Provide the [x, y] coordinate of the cell's center where the given text is located.  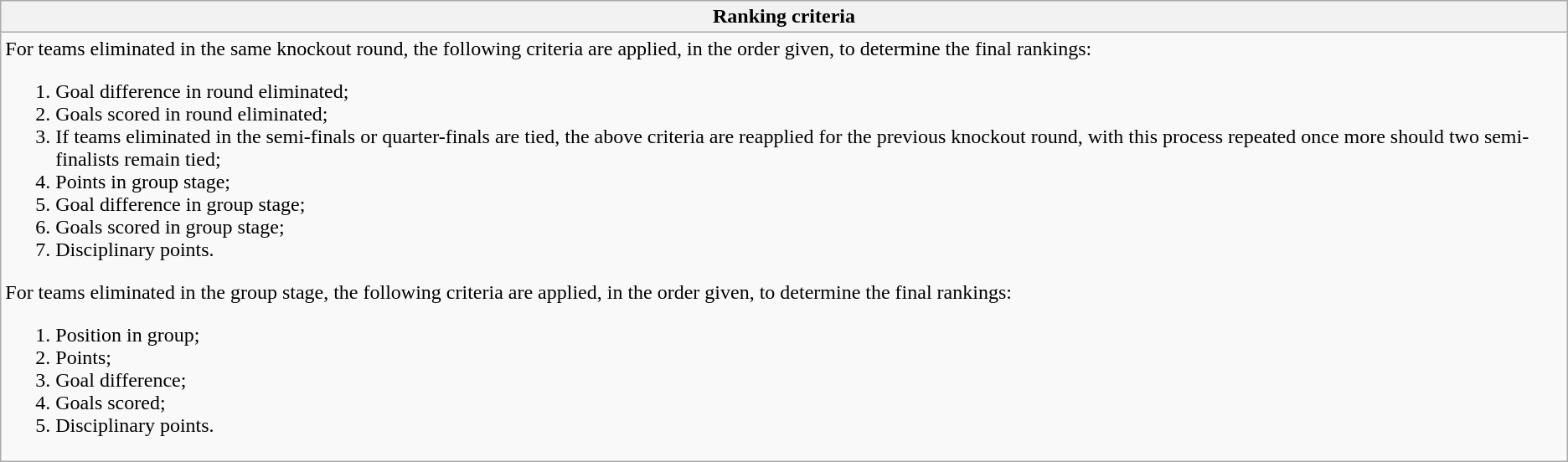
Ranking criteria [784, 17]
